Search for the cell housing the specified text and yield its (x, y) center coordinate. 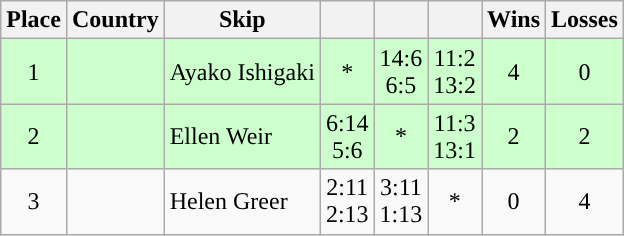
11:313:1 (455, 136)
Skip (242, 20)
1 (34, 72)
Ayako Ishigaki (242, 72)
3:111:13 (401, 202)
Helen Greer (242, 202)
Losses (585, 20)
Wins (514, 20)
2:112:13 (347, 202)
Place (34, 20)
Ellen Weir (242, 136)
Country (115, 20)
6:14 5:6 (347, 136)
3 (34, 202)
14:6 6:5 (401, 72)
11:213:2 (455, 72)
